Output the (X, Y) coordinate of the center of the cell containing the given text.  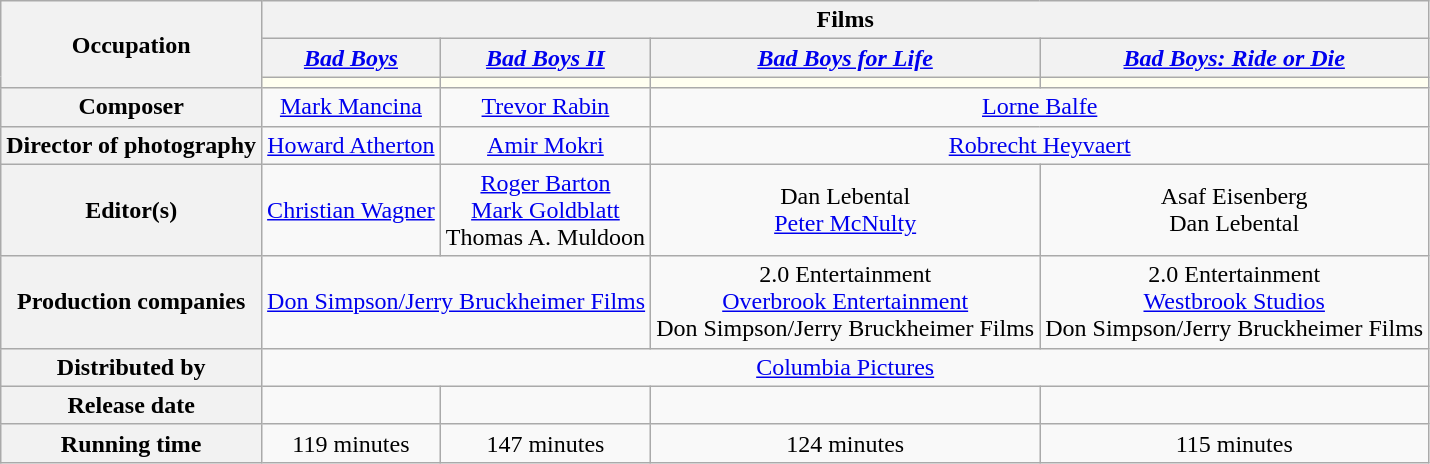
124 minutes (846, 443)
Howard Atherton (352, 145)
Robrecht Heyvaert (1040, 145)
Bad Boys for Life (846, 58)
Bad Boys (352, 58)
Amir Mokri (545, 145)
Christian Wagner (352, 210)
Mark Mancina (352, 107)
Distributed by (132, 367)
2.0 EntertainmentWestbrook StudiosDon Simpson/Jerry Bruckheimer Films (1234, 302)
Don Simpson/Jerry Bruckheimer Films (456, 302)
2.0 EntertainmentOverbrook EntertainmentDon Simpson/Jerry Bruckheimer Films (846, 302)
Roger BartonMark GoldblattThomas A. Muldoon (545, 210)
147 minutes (545, 443)
Films (846, 20)
Editor(s) (132, 210)
Running time (132, 443)
119 minutes (352, 443)
Asaf EisenbergDan Lebental (1234, 210)
Columbia Pictures (846, 367)
Release date (132, 405)
Director of photography (132, 145)
Lorne Balfe (1040, 107)
Trevor Rabin (545, 107)
Dan LebentalPeter McNulty (846, 210)
Production companies (132, 302)
Occupation (132, 44)
Composer (132, 107)
Bad Boys II (545, 58)
115 minutes (1234, 443)
Bad Boys: Ride or Die (1234, 58)
